For the text-containing cell, return its midpoint in (x, y) coordinate format. 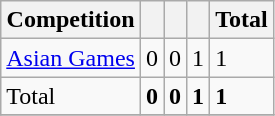
Competition (71, 20)
Asian Games (71, 58)
